Detect which cell encompasses the target text, then output its [X, Y] center coordinate. 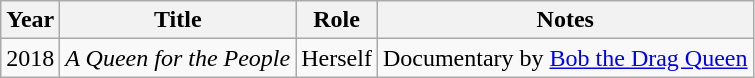
2018 [30, 58]
Herself [337, 58]
Documentary by Bob the Drag Queen [565, 58]
Notes [565, 20]
Role [337, 20]
A Queen for the People [178, 58]
Title [178, 20]
Year [30, 20]
